Pinpoint the cell where the given text exists, returning its [X, Y] midpoint coordinate. 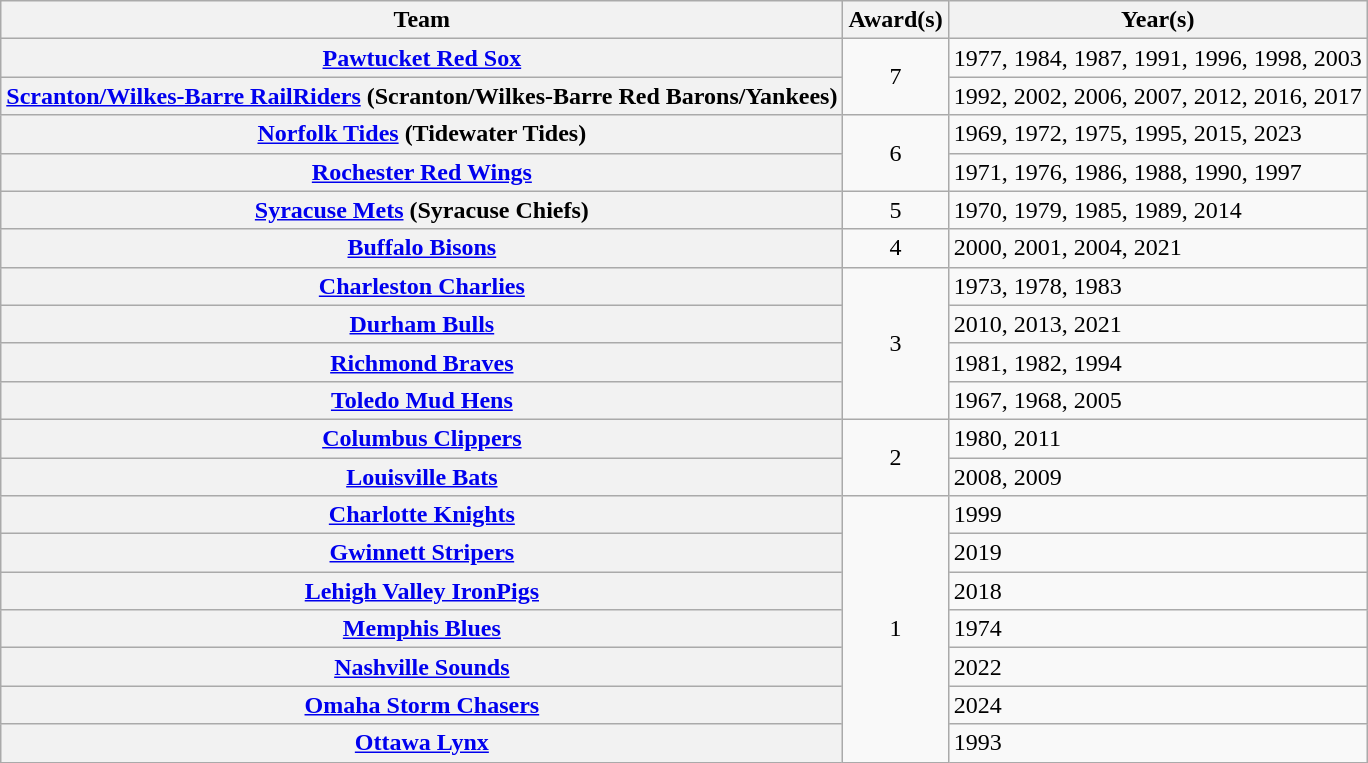
Pawtucket Red Sox [422, 58]
Buffalo Bisons [422, 248]
Team [422, 20]
2022 [1158, 667]
1992, 2002, 2006, 2007, 2012, 2016, 2017 [1158, 96]
2019 [1158, 553]
Lehigh Valley IronPigs [422, 591]
1980, 2011 [1158, 438]
4 [896, 248]
2024 [1158, 705]
1970, 1979, 1985, 1989, 2014 [1158, 210]
1 [896, 629]
1977, 1984, 1987, 1991, 1996, 1998, 2003 [1158, 58]
2 [896, 457]
Ottawa Lynx [422, 743]
2010, 2013, 2021 [1158, 324]
Gwinnett Stripers [422, 553]
Award(s) [896, 20]
Norfolk Tides (Tidewater Tides) [422, 134]
7 [896, 77]
5 [896, 210]
6 [896, 153]
Columbus Clippers [422, 438]
1969, 1972, 1975, 1995, 2015, 2023 [1158, 134]
Durham Bulls [422, 324]
1971, 1976, 1986, 1988, 1990, 1997 [1158, 172]
Nashville Sounds [422, 667]
Louisville Bats [422, 477]
1973, 1978, 1983 [1158, 286]
1981, 1982, 1994 [1158, 362]
Rochester Red Wings [422, 172]
Omaha Storm Chasers [422, 705]
Syracuse Mets (Syracuse Chiefs) [422, 210]
1999 [1158, 515]
3 [896, 343]
Richmond Braves [422, 362]
Charlotte Knights [422, 515]
1967, 1968, 2005 [1158, 400]
Memphis Blues [422, 629]
2000, 2001, 2004, 2021 [1158, 248]
Year(s) [1158, 20]
1974 [1158, 629]
1993 [1158, 743]
Scranton/Wilkes-Barre RailRiders (Scranton/Wilkes-Barre Red Barons/Yankees) [422, 96]
2008, 2009 [1158, 477]
Charleston Charlies [422, 286]
2018 [1158, 591]
Toledo Mud Hens [422, 400]
